Identify which cell holds the provided text, then report its (x, y) central coordinate. 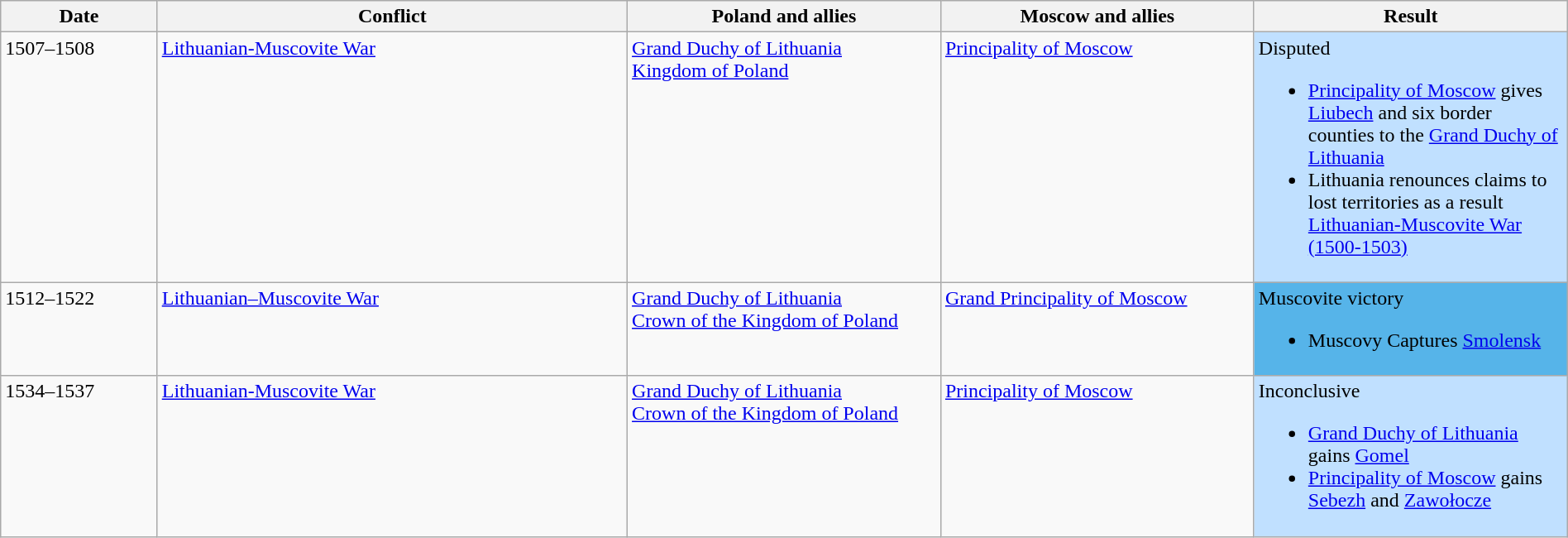
Date (79, 17)
Lithuanian–Muscovite War (392, 329)
InconclusiveGrand Duchy of Lithuania gains GomelPrincipality of Moscow gains Sebezh and Zawołocze (1411, 456)
Grand Duchy of Lithuania Kingdom of Poland (784, 157)
Muscovite victoryMuscovy Captures Smolensk (1411, 329)
Conflict (392, 17)
Result (1411, 17)
1534–1537 (79, 456)
1507–1508 (79, 157)
Poland and allies (784, 17)
Moscow and allies (1097, 17)
Grand Principality of Moscow (1097, 329)
1512–1522 (79, 329)
